For the text-containing cell, return its midpoint in [x, y] coordinate format. 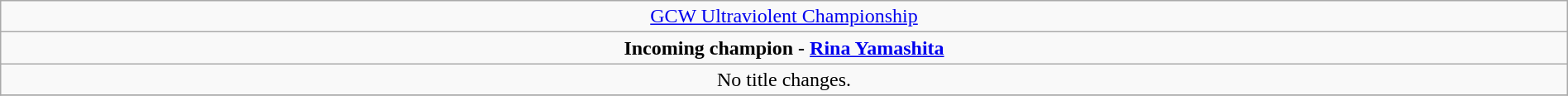
No title changes. [784, 79]
GCW Ultraviolent Championship [784, 17]
Incoming champion - Rina Yamashita [784, 48]
